Capture the cell that displays the provided text and extract its [x, y] central coordinate. 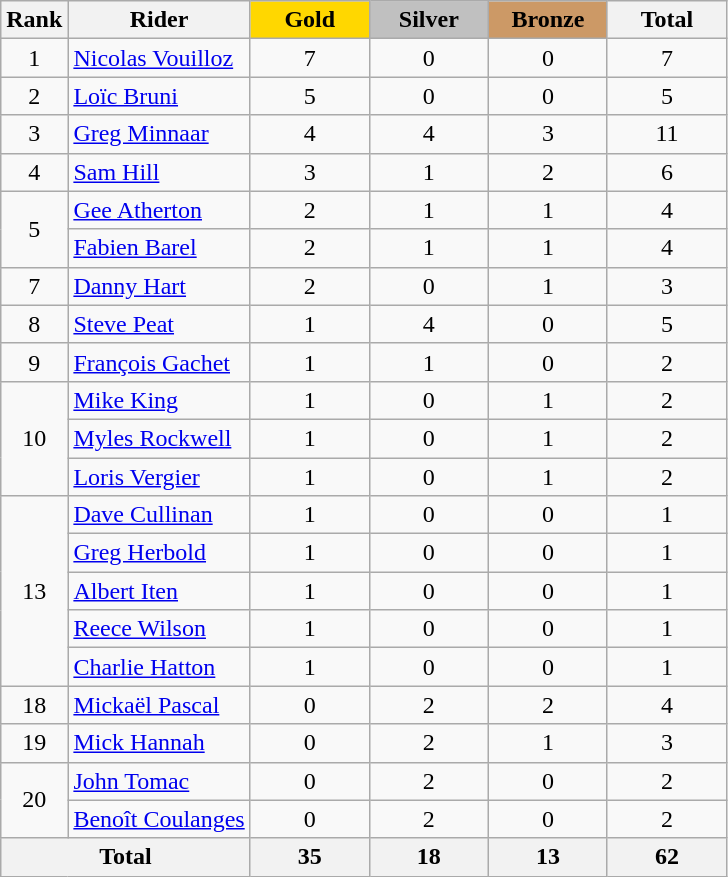
Mick Hannah [159, 743]
Loris Vergier [159, 477]
20 [34, 800]
Mickaël Pascal [159, 705]
Sam Hill [159, 172]
Steve Peat [159, 324]
Greg Herbold [159, 553]
6 [666, 172]
Gold [310, 20]
10 [34, 438]
19 [34, 743]
Rank [34, 20]
62 [666, 857]
35 [310, 857]
Greg Minnaar [159, 134]
8 [34, 324]
Danny Hart [159, 286]
Rider [159, 20]
Fabien Barel [159, 248]
Silver [428, 20]
Reece Wilson [159, 629]
9 [34, 362]
Mike King [159, 400]
Charlie Hatton [159, 667]
Bronze [548, 20]
Myles Rockwell [159, 438]
Loïc Bruni [159, 96]
Benoît Coulanges [159, 819]
Dave Cullinan [159, 515]
Gee Atherton [159, 210]
11 [666, 134]
François Gachet [159, 362]
Albert Iten [159, 591]
Nicolas Vouilloz [159, 58]
John Tomac [159, 781]
